Extract the (X, Y) coordinate from the center of the cell holding the provided text.  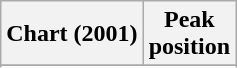
Chart (2001) (72, 34)
Peak position (189, 34)
